Determine the (X, Y) coordinate at the center of the cell enclosing the given text.  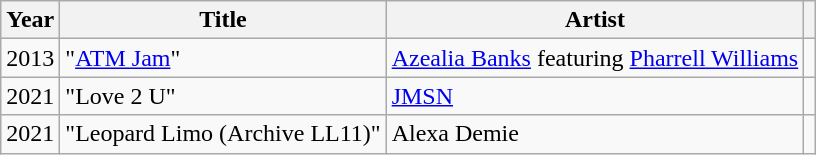
"Leopard Limo (Archive LL11)" (223, 134)
Alexa Demie (595, 134)
Artist (595, 20)
JMSN (595, 96)
Year (30, 20)
"ATM Jam" (223, 58)
"Love 2 U" (223, 96)
Title (223, 20)
2013 (30, 58)
Azealia Banks featuring Pharrell Williams (595, 58)
